Return (x, y) of the center of cell containing provided text 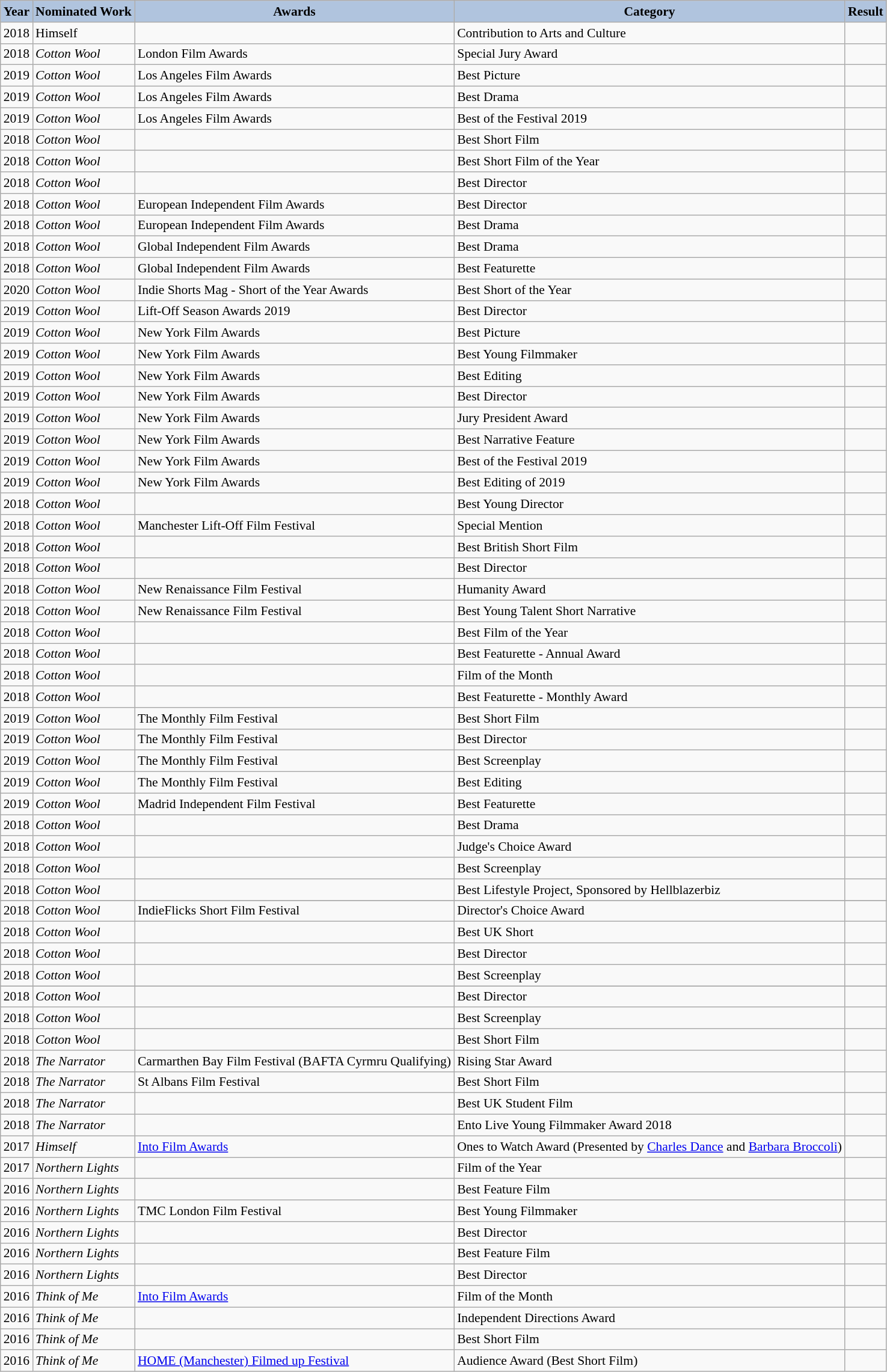
HOME (Manchester) Filmed up Festival (295, 1361)
IndieFlicks Short Film Festival (295, 911)
Best Lifestyle Project, Sponsored by Hellblazerbiz (649, 890)
Manchester Lift-Off Film Festival (295, 525)
Indie Shorts Mag - Short of the Year Awards (295, 290)
Best Young Talent Short Narrative (649, 611)
Best Narrative Feature (649, 440)
Audience Award (Best Short Film) (649, 1361)
Judge's Choice Award (649, 847)
Result (866, 11)
Film of the Year (649, 1168)
Independent Directions Award (649, 1318)
Carmarthen Bay Film Festival (BAFTA Cyrmru Qualifying) (295, 1061)
Best Young Director (649, 504)
Best UK Student Film (649, 1104)
Humanity Award (649, 590)
Best UK Short (649, 933)
Lift-Off Season Awards 2019 (295, 311)
Madrid Independent Film Festival (295, 804)
Best Short of the Year (649, 290)
Awards (295, 11)
Year (17, 11)
Best Short Film of the Year (649, 162)
Special Jury Award (649, 54)
Contribution to Arts and Culture (649, 33)
Special Mention (649, 525)
Best Editing of 2019 (649, 483)
Nominated Work (84, 11)
Rising Star Award (649, 1061)
Best British Short Film (649, 547)
Jury President Award (649, 418)
London Film Awards (295, 54)
Best Featurette - Monthly Award (649, 697)
St Albans Film Festival (295, 1082)
Ones to Watch Award (Presented by Charles Dance and Barbara Broccoli) (649, 1147)
Ento Live Young Filmmaker Award 2018 (649, 1125)
Best Featurette - Annual Award (649, 654)
2020 (17, 290)
Director's Choice Award (649, 911)
TMC London Film Festival (295, 1211)
Best Film of the Year (649, 632)
Category (649, 11)
